Identify which cell holds the provided text, then report its [X, Y] central coordinate. 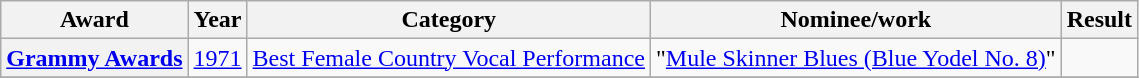
Result [1099, 20]
Grammy Awards [94, 58]
"Mule Skinner Blues (Blue Yodel No. 8)" [856, 58]
Best Female Country Vocal Performance [448, 58]
Award [94, 20]
Year [218, 20]
1971 [218, 58]
Nominee/work [856, 20]
Category [448, 20]
